From the cell containing the given text, extract its center point as [x, y] coordinate. 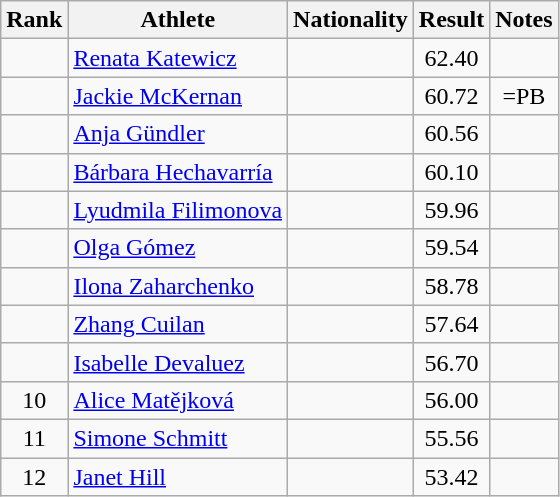
Jackie McKernan [178, 96]
59.96 [451, 210]
Renata Katewicz [178, 58]
Bárbara Hechavarría [178, 172]
Lyudmila Filimonova [178, 210]
56.70 [451, 362]
Rank [34, 20]
Notes [524, 20]
Anja Gündler [178, 134]
60.72 [451, 96]
60.56 [451, 134]
58.78 [451, 286]
10 [34, 400]
11 [34, 438]
57.64 [451, 324]
Olga Gómez [178, 248]
Janet Hill [178, 477]
56.00 [451, 400]
Isabelle Devaluez [178, 362]
12 [34, 477]
Alice Matějková [178, 400]
Result [451, 20]
Zhang Cuilan [178, 324]
53.42 [451, 477]
Athlete [178, 20]
Ilona Zaharchenko [178, 286]
=PB [524, 96]
55.56 [451, 438]
Nationality [351, 20]
62.40 [451, 58]
59.54 [451, 248]
60.10 [451, 172]
Simone Schmitt [178, 438]
